Capture the cell that displays the provided text and extract its (x, y) central coordinate. 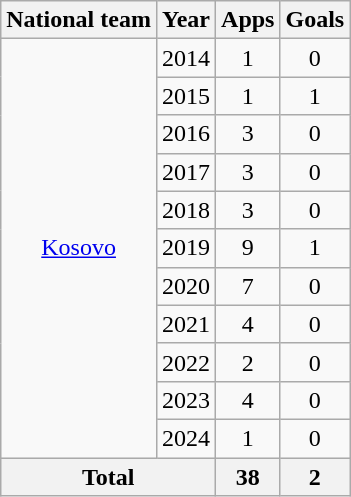
2015 (186, 96)
Total (108, 477)
2017 (186, 172)
9 (248, 248)
Year (186, 20)
Apps (248, 20)
2020 (186, 286)
2021 (186, 324)
2022 (186, 362)
2014 (186, 58)
Goals (315, 20)
2024 (186, 438)
7 (248, 286)
2019 (186, 248)
38 (248, 477)
2016 (186, 134)
National team (79, 20)
Kosovo (79, 248)
2023 (186, 400)
2018 (186, 210)
